For the text-containing cell, return its midpoint in [X, Y] coordinate format. 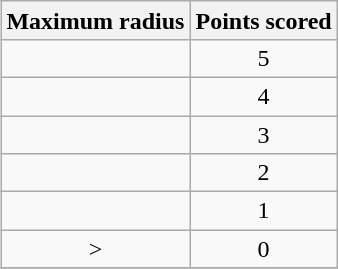
1 [264, 211]
0 [264, 249]
5 [264, 58]
4 [264, 96]
2 [264, 173]
Maximum radius [96, 20]
3 [264, 135]
Points scored [264, 20]
> [96, 249]
